Provide the (X, Y) coordinate of the cell's center where the given text is located.  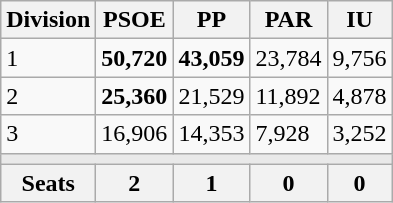
PAR (288, 20)
4,878 (360, 96)
9,756 (360, 58)
7,928 (288, 134)
Seats (48, 183)
21,529 (212, 96)
50,720 (134, 58)
PSOE (134, 20)
25,360 (134, 96)
43,059 (212, 58)
23,784 (288, 58)
3,252 (360, 134)
Division (48, 20)
16,906 (134, 134)
IU (360, 20)
11,892 (288, 96)
PP (212, 20)
14,353 (212, 134)
3 (48, 134)
